Scan for the cell matching the given text and deliver its [x, y] coordinate at center. 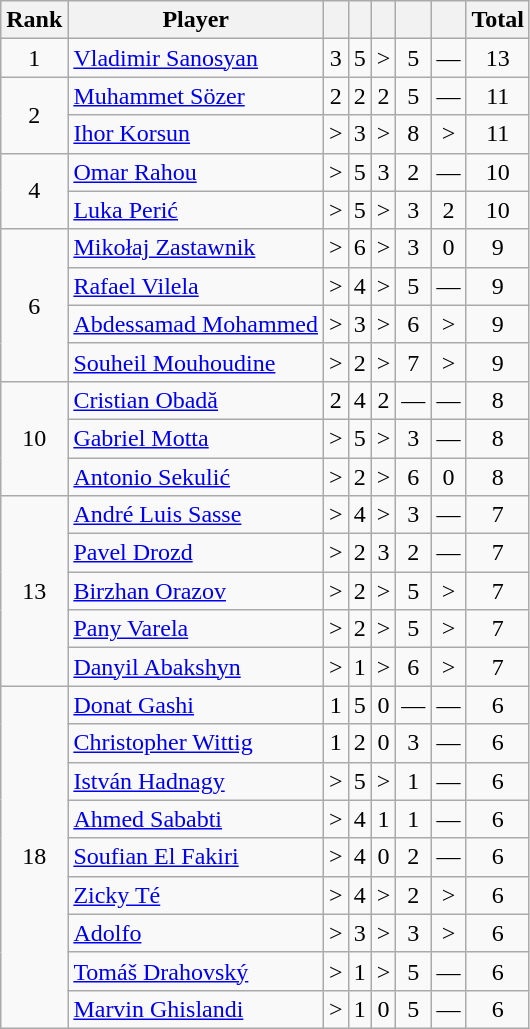
Christopher Wittig [196, 743]
Marvin Ghislandi [196, 1009]
Abdessamad Mohammed [196, 324]
Pavel Drozd [196, 553]
Rank [34, 20]
Vladimir Sanosyan [196, 58]
Ahmed Sababti [196, 819]
Souheil Mouhoudine [196, 362]
Rafael Vilela [196, 286]
Player [196, 20]
Adolfo [196, 933]
Antonio Sekulić [196, 477]
Mikołaj Zastawnik [196, 248]
Soufian El Fakiri [196, 857]
Donat Gashi [196, 705]
Omar Rahou [196, 172]
Birzhan Orazov [196, 591]
Pany Varela [196, 629]
Gabriel Motta [196, 438]
István Hadnagy [196, 781]
André Luis Sasse [196, 515]
Total [498, 20]
Zicky Té [196, 895]
Cristian Obadă [196, 400]
Muhammet Sözer [196, 96]
18 [34, 858]
Luka Perić [196, 210]
Danyil Abakshyn [196, 667]
Tomáš Drahovský [196, 971]
Ihor Korsun [196, 134]
